Pinpoint the cell where the given text exists, returning its [x, y] midpoint coordinate. 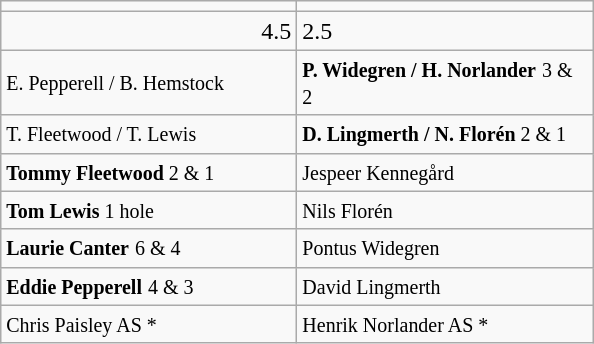
Laurie Canter 6 & 4 [149, 248]
Henrik Norlander AS * [445, 324]
Jespeer Kennegård [445, 172]
Nils Florén [445, 210]
E. Pepperell / B. Hemstock [149, 82]
Eddie Pepperell 4 & 3 [149, 286]
David Lingmerth [445, 286]
T. Fleetwood / T. Lewis [149, 134]
Chris Paisley AS * [149, 324]
Pontus Widegren [445, 248]
2.5 [445, 31]
Tom Lewis 1 hole [149, 210]
4.5 [149, 31]
Tommy Fleetwood 2 & 1 [149, 172]
P. Widegren / H. Norlander 3 & 2 [445, 82]
D. Lingmerth / N. Florén 2 & 1 [445, 134]
